From the cell containing the given text, extract its center point as (X, Y) coordinate. 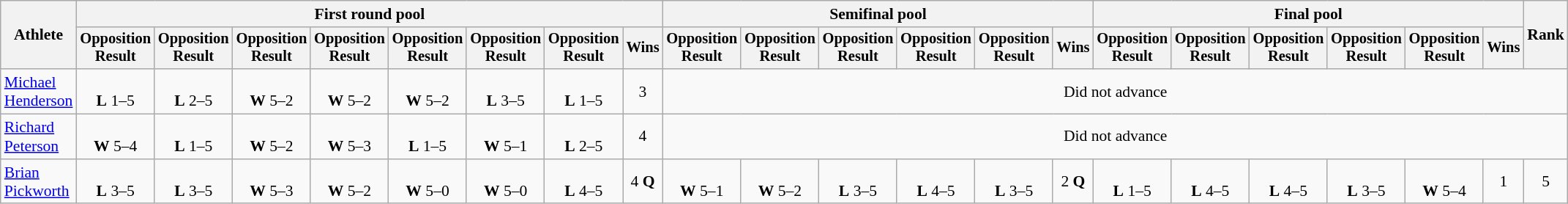
2 Q (1073, 182)
Brian Pickworth (39, 182)
5 (1546, 182)
Athlete (39, 35)
Michael Henderson (39, 91)
4 (643, 136)
Semifinal pool (878, 14)
3 (643, 91)
4 Q (643, 182)
Rank (1546, 35)
1 (1504, 182)
Richard Peterson (39, 136)
First round pool (369, 14)
Final pool (1308, 14)
